Determine the (x, y) coordinate at the center of the cell enclosing the given text.  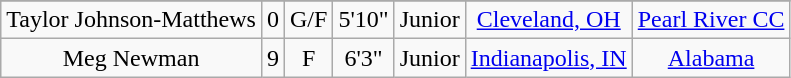
Indianapolis, IN (548, 58)
F (309, 58)
Alabama (711, 58)
G/F (309, 20)
Meg Newman (132, 58)
Pearl River CC (711, 20)
6'3" (364, 58)
0 (272, 20)
5'10" (364, 20)
Taylor Johnson-Matthews (132, 20)
9 (272, 58)
Cleveland, OH (548, 20)
